Search for the cell housing the specified text and yield its [X, Y] center coordinate. 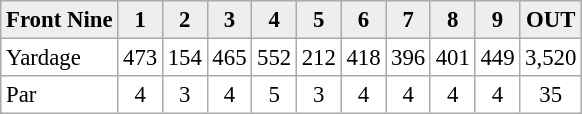
1 [140, 20]
396 [408, 57]
7 [408, 20]
473 [140, 57]
449 [498, 57]
9 [498, 20]
3,520 [551, 57]
6 [364, 20]
552 [274, 57]
212 [318, 57]
Front Nine [60, 20]
418 [364, 57]
Par [60, 95]
8 [452, 20]
154 [184, 57]
Yardage [60, 57]
2 [184, 20]
465 [230, 57]
401 [452, 57]
35 [551, 95]
OUT [551, 20]
